Pinpoint the cell where the given text exists, returning its [x, y] midpoint coordinate. 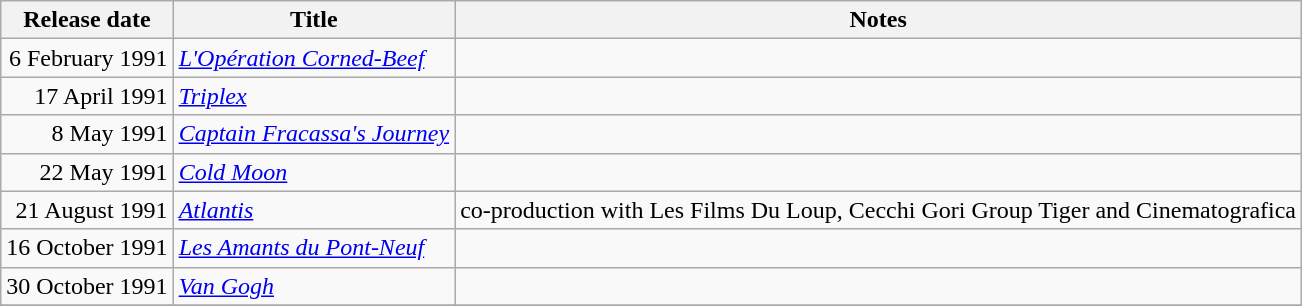
Release date [87, 20]
Notes [878, 20]
Atlantis [314, 210]
8 May 1991 [87, 134]
L'Opération Corned-Beef [314, 58]
Van Gogh [314, 286]
6 February 1991 [87, 58]
Les Amants du Pont-Neuf [314, 248]
Triplex [314, 96]
16 October 1991 [87, 248]
Title [314, 20]
Cold Moon [314, 172]
co-production with Les Films Du Loup, Cecchi Gori Group Tiger and Cinematografica [878, 210]
22 May 1991 [87, 172]
17 April 1991 [87, 96]
Captain Fracassa's Journey [314, 134]
30 October 1991 [87, 286]
21 August 1991 [87, 210]
